Scan for the cell matching the given text and deliver its [x, y] coordinate at center. 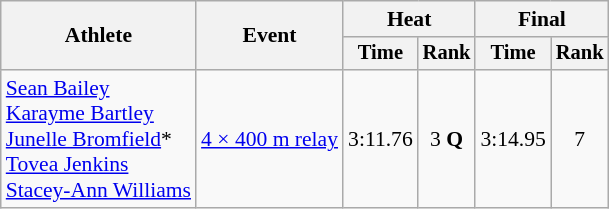
7 [580, 139]
3 Q [447, 139]
Athlete [98, 36]
Event [270, 36]
Final [542, 19]
3:11.76 [380, 139]
Heat [409, 19]
Sean BaileyKarayme BartleyJunelle Bromfield*Tovea JenkinsStacey-Ann Williams [98, 139]
4 × 400 m relay [270, 139]
3:14.95 [512, 139]
